Locate the cell with the specified text and output its [X, Y] center coordinate. 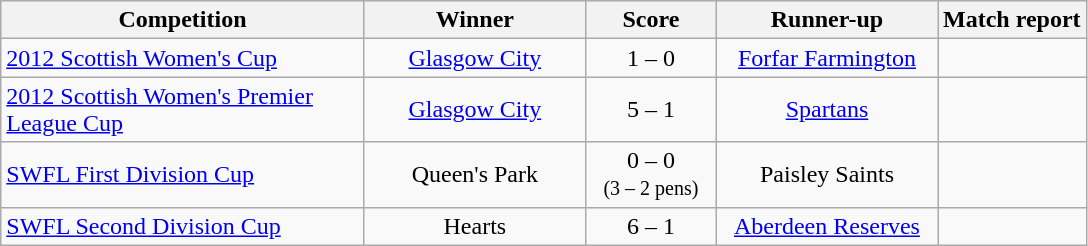
Queen's Park [474, 174]
Spartans [826, 110]
SWFL Second Division Cup [183, 226]
5 – 1 [650, 110]
Paisley Saints [826, 174]
Score [650, 20]
1 – 0 [650, 58]
Match report [1012, 20]
2012 Scottish Women's Premier League Cup [183, 110]
Aberdeen Reserves [826, 226]
2012 Scottish Women's Cup [183, 58]
6 – 1 [650, 226]
Competition [183, 20]
0 – 0 (3 – 2 pens) [650, 174]
Winner [474, 20]
Runner-up [826, 20]
SWFL First Division Cup [183, 174]
Hearts [474, 226]
Forfar Farmington [826, 58]
